Output the (x, y) coordinate of the center of the cell containing the given text.  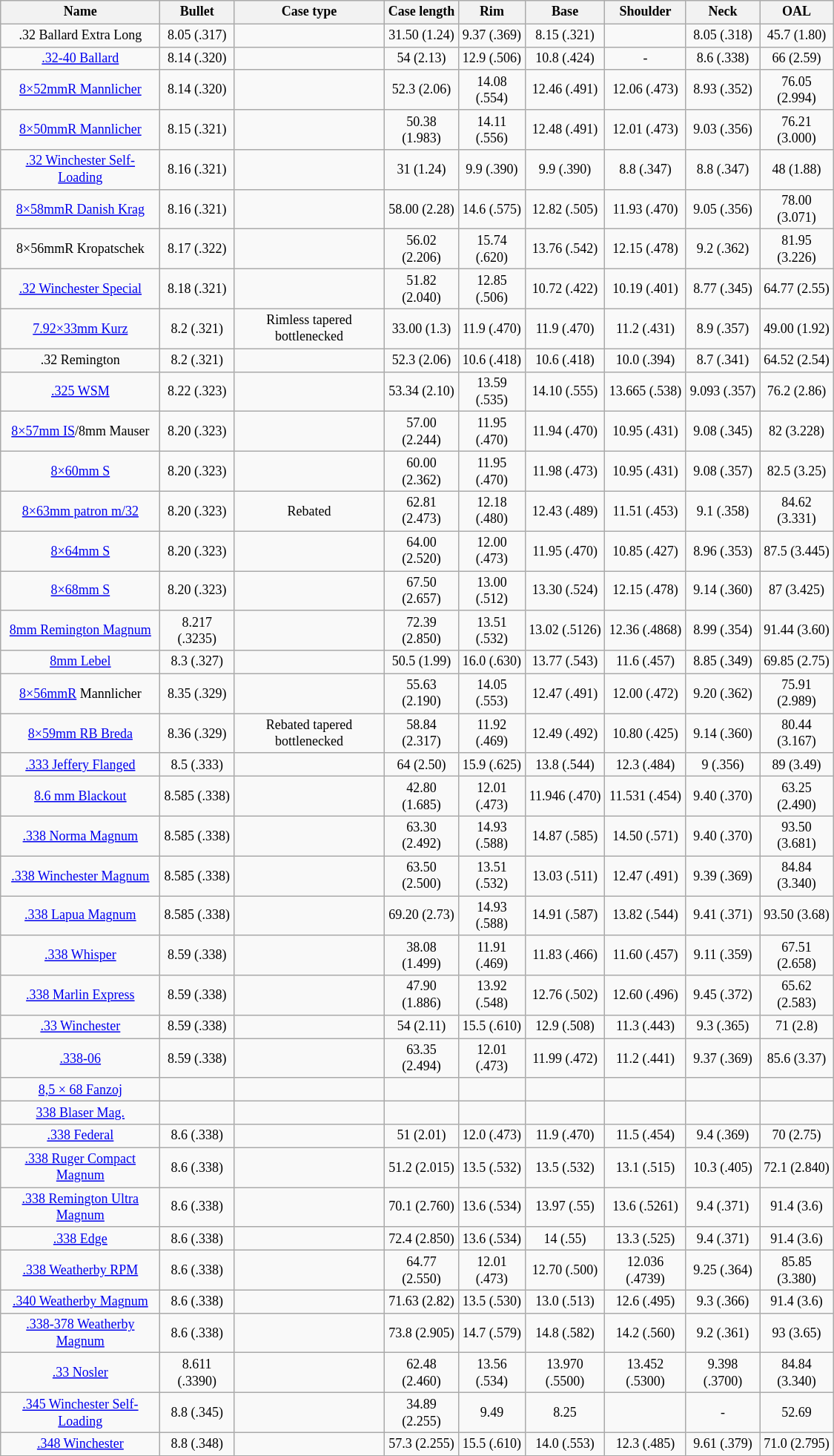
60.00 (2.362) (421, 471)
9.03 (.356) (722, 130)
14.2 (.560) (646, 1333)
11.98 (.473) (565, 471)
58.84 (2.317) (421, 734)
14.08 (.554) (492, 90)
55.63 (2.190) (421, 694)
8.7 (.341) (722, 360)
13.1 (.515) (646, 1167)
.348 Winchester (80, 1443)
.33 Winchester (80, 1027)
31.50 (1.24) (421, 36)
8.17 (.322) (197, 249)
Rimless tapered bottlenecked (308, 329)
9.08 (.357) (722, 471)
69.20 (2.73) (421, 916)
13.5 (.530) (492, 1301)
Neck (722, 12)
84.62 (3.331) (797, 511)
OAL (797, 12)
12.46 (.491) (565, 90)
12.82 (.505) (565, 209)
12.85 (.506) (492, 289)
14.05 (.553) (492, 694)
54 (2.13) (421, 58)
9.61 (.379) (722, 1443)
42.80 (1.685) (421, 797)
13.56 (.534) (492, 1373)
12.60 (.496) (646, 995)
9.2 (.361) (722, 1333)
48 (1.88) (797, 170)
8.05 (.318) (722, 36)
8.99 (.354) (722, 630)
Name (80, 12)
63.30 (2.492) (421, 836)
13.76 (.542) (565, 249)
73.8 (2.905) (421, 1333)
13.665 (.538) (646, 392)
Case length (421, 12)
.333 Jeffery Flanged (80, 764)
12.00 (.473) (492, 551)
51.82 (2.040) (421, 289)
9.093 (.357) (722, 392)
76.21 (3.000) (797, 130)
.32-40 Ballard (80, 58)
63.50 (2.500) (421, 876)
8.6 mm Blackout (80, 797)
13.00 (.512) (492, 591)
13.6 (.5261) (646, 1208)
14.91 (.587) (565, 916)
11.6 (.457) (646, 662)
13.30 (.524) (565, 591)
8mm Lebel (80, 662)
93.50 (3.68) (797, 916)
8×58mmR Danish Krag (80, 209)
11.91 (.469) (492, 955)
8.25 (565, 1413)
78.00 (3.071) (797, 209)
8mm Remington Magnum (80, 630)
11.92 (.469) (492, 734)
12.00 (.472) (646, 694)
10.8 (.424) (565, 58)
13.59 (.535) (492, 392)
8×56mmR Mannlicher (80, 694)
62.48 (2.460) (421, 1373)
13.0 (.513) (565, 1301)
87.5 (3.445) (797, 551)
.325 WSM (80, 392)
9.3 (.365) (722, 1027)
.338 Edge (80, 1239)
76.05 (2.994) (797, 90)
8.36 (.329) (197, 734)
13.92 (.548) (492, 995)
31 (1.24) (421, 170)
12.36 (.4868) (646, 630)
8.35 (.329) (197, 694)
85.6 (3.37) (797, 1058)
13.03 (.511) (565, 876)
14.87 (.585) (565, 836)
12.036 (.4739) (646, 1270)
12.3 (.484) (646, 764)
80.44 (3.167) (797, 734)
8×56mmR Kropatschek (80, 249)
14 (.55) (565, 1239)
12.0 (.473) (492, 1136)
12.76 (.502) (565, 995)
11.5 (.454) (646, 1136)
65.62 (2.583) (797, 995)
10.19 (.401) (646, 289)
64.00 (2.520) (421, 551)
8.3 (.327) (197, 662)
8.18 (.321) (197, 289)
.338 Federal (80, 1136)
15.74 (.620) (492, 249)
14.8 (.582) (565, 1333)
63.25 (2.490) (797, 797)
72.4 (2.850) (421, 1239)
14.7 (.579) (492, 1333)
67.51 (2.658) (797, 955)
45.7 (1.80) (797, 36)
11.531 (.454) (646, 797)
71.0 (2.795) (797, 1443)
50.38 (1.983) (421, 130)
11.51 (.453) (646, 511)
70.1 (2.760) (421, 1208)
38.08 (1.499) (421, 955)
70 (2.75) (797, 1136)
8×50mmR Mannlicher (80, 130)
64.52 (2.54) (797, 360)
10.3 (.405) (722, 1167)
16.0 (.630) (492, 662)
8×52mmR Mannlicher (80, 90)
9.45 (.372) (722, 995)
9.4 (.369) (722, 1136)
.338 Lapua Magnum (80, 916)
66 (2.59) (797, 58)
8×59mm RB Breda (80, 734)
10.0 (.394) (646, 360)
51 (2.01) (421, 1136)
8.93 (.352) (722, 90)
13.970 (.5500) (565, 1373)
13.82 (.544) (646, 916)
9.41 (.371) (722, 916)
11.93 (.470) (646, 209)
81.95 (3.226) (797, 249)
10.85 (.427) (646, 551)
11.99 (.472) (565, 1058)
8.05 (.317) (197, 36)
13.452 (.5300) (646, 1373)
56.02 (2.206) (421, 249)
15.9 (.625) (492, 764)
9.1 (.358) (722, 511)
8×57mm IS/8mm Mauser (80, 432)
8×64mm S (80, 551)
.32 Winchester Self-Loading (80, 170)
7.92×33mm Kurz (80, 329)
12.70 (.500) (565, 1270)
10.72 (.422) (565, 289)
9.49 (492, 1413)
34.89 (2.255) (421, 1413)
10.80 (.425) (646, 734)
91.44 (3.60) (797, 630)
47.90 (1.886) (421, 995)
13.8 (.544) (565, 764)
11.94 (.470) (565, 432)
8.9 (.357) (722, 329)
64 (2.50) (421, 764)
12.6 (.495) (646, 1301)
.33 Nosler (80, 1373)
9.25 (.364) (722, 1270)
.338-06 (80, 1058)
75.91 (2.989) (797, 694)
11.946 (.470) (565, 797)
9.2 (.362) (722, 249)
Bullet (197, 12)
13.97 (.55) (565, 1208)
9 (.356) (722, 764)
9.39 (.369) (722, 876)
.32 Remington (80, 360)
87 (3.425) (797, 591)
8.8 (.345) (197, 1413)
13.77 (.543) (565, 662)
8.85 (.349) (722, 662)
93 (3.65) (797, 1333)
54 (2.11) (421, 1027)
58.00 (2.28) (421, 209)
12.3 (.485) (646, 1443)
53.34 (2.10) (421, 392)
Rebated tapered bottlenecked (308, 734)
71 (2.8) (797, 1027)
12.43 (.489) (565, 511)
.32 Winchester Special (80, 289)
12.49 (.492) (565, 734)
Shoulder (646, 12)
8×68mm S (80, 591)
Base (565, 12)
63.35 (2.494) (421, 1058)
85.85 (3.380) (797, 1270)
82 (3.228) (797, 432)
14.0 (.553) (565, 1443)
11.2 (.441) (646, 1058)
.338 Norma Magnum (80, 836)
14.10 (.555) (565, 392)
11.60 (.457) (646, 955)
9.11 (.359) (722, 955)
50.5 (1.99) (421, 662)
71.63 (2.82) (421, 1301)
11.2 (.431) (646, 329)
72.1 (2.840) (797, 1167)
57.3 (2.255) (421, 1443)
12.9 (.506) (492, 58)
12.18 (.480) (492, 511)
11.3 (.443) (646, 1027)
82.5 (3.25) (797, 471)
67.50 (2.657) (421, 591)
72.39 (2.850) (421, 630)
.338 Remington Ultra Magnum (80, 1208)
Case type (308, 12)
.345 Winchester Self-Loading (80, 1413)
8.8 (.348) (197, 1443)
64.77 (2.550) (421, 1270)
93.50 (3.681) (797, 836)
12.9 (.508) (565, 1027)
64.77 (2.55) (797, 289)
.338-378 Weatherby Magnum (80, 1333)
13.02 (.5126) (565, 630)
49.00 (1.92) (797, 329)
8.22 (.323) (197, 392)
9.3 (.366) (722, 1301)
8.96 (.353) (722, 551)
9.398 (.3700) (722, 1373)
52.69 (797, 1413)
89 (3.49) (797, 764)
9.20 (.362) (722, 694)
8.611 (.3390) (197, 1373)
8,5 × 68 Fanzoj (80, 1089)
13.3 (.525) (646, 1239)
14.11 (.556) (492, 130)
8×63mm patron m/32 (80, 511)
14.6 (.575) (492, 209)
8.217 (.3235) (197, 630)
14.50 (.571) (646, 836)
.338 Ruger Compact Magnum (80, 1167)
8.77 (.345) (722, 289)
11.83 (.466) (565, 955)
9.05 (.356) (722, 209)
.338 Whisper (80, 955)
.338 Marlin Express (80, 995)
.340 Weatherby Magnum (80, 1301)
9.08 (.345) (722, 432)
.338 Weatherby RPM (80, 1270)
12.48 (.491) (565, 130)
8.5 (.333) (197, 764)
62.81 (2.473) (421, 511)
8×60mm S (80, 471)
51.2 (2.015) (421, 1167)
76.2 (2.86) (797, 392)
Rim (492, 12)
Rebated (308, 511)
.32 Ballard Extra Long (80, 36)
338 Blaser Mag. (80, 1113)
57.00 (2.244) (421, 432)
12.06 (.473) (646, 90)
69.85 (2.75) (797, 662)
33.00 (1.3) (421, 329)
.338 Winchester Magnum (80, 876)
